Determine the (X, Y) coordinate at the center of the cell enclosing the given text.  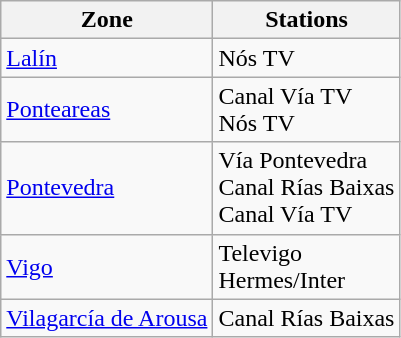
Ponteareas (107, 110)
Vilagarcía de Arousa (107, 318)
Stations (306, 20)
Canal Vía TVNós TV (306, 110)
Vía PontevedraCanal Rías BaixasCanal Vía TV (306, 188)
Lalín (107, 58)
Zone (107, 20)
TelevigoHermes/Inter (306, 266)
Canal Rías Baixas (306, 318)
Nós TV (306, 58)
Vigo (107, 266)
Pontevedra (107, 188)
